Return the [X, Y] coordinate for the center point of the cell that contains the specified text.  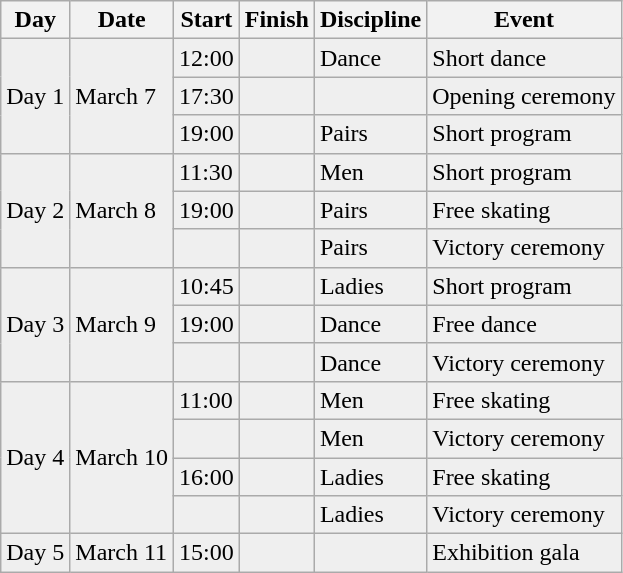
Event [524, 20]
Day 5 [36, 553]
Day [36, 20]
12:00 [207, 58]
Free dance [524, 324]
March 11 [122, 553]
Day 3 [36, 324]
Start [207, 20]
March 8 [122, 210]
Opening ceremony [524, 96]
16:00 [207, 477]
Finish [276, 20]
11:30 [207, 172]
Discipline [370, 20]
17:30 [207, 96]
Day 4 [36, 457]
Short dance [524, 58]
10:45 [207, 286]
Day 1 [36, 96]
March 7 [122, 96]
Exhibition gala [524, 553]
March 9 [122, 324]
15:00 [207, 553]
11:00 [207, 400]
March 10 [122, 457]
Day 2 [36, 210]
Date [122, 20]
